Extract the [X, Y] coordinate from the center of the cell holding the provided text.  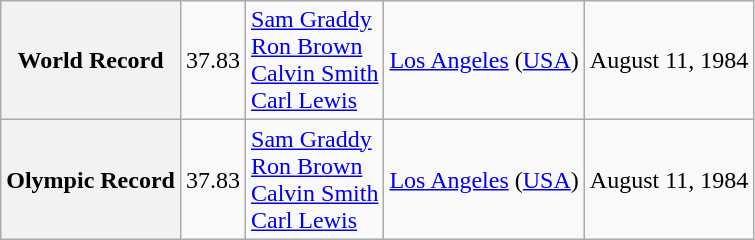
World Record [91, 60]
Olympic Record [91, 180]
